Output the [X, Y] coordinate of the center of the cell containing the given text.  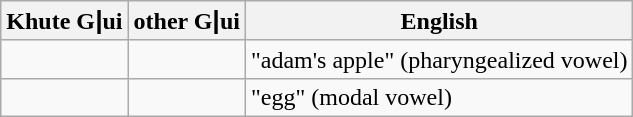
other Gǀui [186, 21]
"egg" (modal vowel) [438, 97]
Khute Gǀui [64, 21]
"adam's apple" (pharyngealized vowel) [438, 59]
English [438, 21]
